Detect which cell encompasses the target text, then output its (x, y) center coordinate. 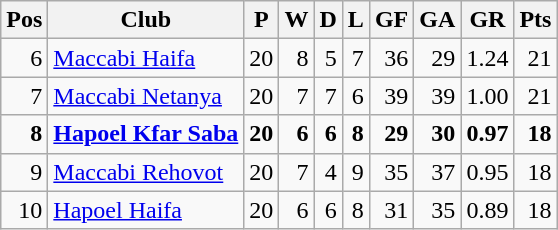
4 (328, 172)
Pts (536, 20)
30 (438, 134)
36 (391, 58)
1.24 (488, 58)
Maccabi Haifa (146, 58)
GF (391, 20)
0.97 (488, 134)
L (356, 20)
10 (24, 210)
37 (438, 172)
0.95 (488, 172)
GA (438, 20)
P (262, 20)
5 (328, 58)
D (328, 20)
Hapoel Haifa (146, 210)
Pos (24, 20)
Maccabi Netanya (146, 96)
31 (391, 210)
Hapoel Kfar Saba (146, 134)
Club (146, 20)
Maccabi Rehovot (146, 172)
GR (488, 20)
0.89 (488, 210)
W (296, 20)
1.00 (488, 96)
